Return [x, y] of the center of cell containing provided text 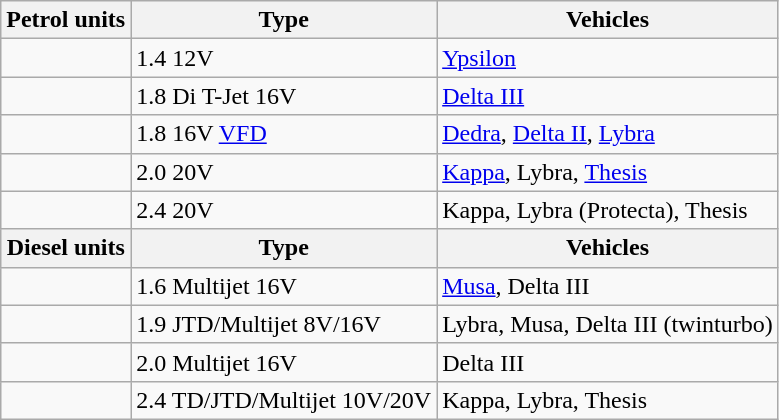
2.0 Multijet 16V [284, 362]
2.4 TD/JTD/Multijet 10V/20V [284, 400]
2.4 20V [284, 210]
1.8 Di T-Jet 16V [284, 96]
Diesel units [66, 248]
1.9 JTD/Multijet 8V/16V [284, 324]
2.0 20V [284, 172]
Dedra, Delta II, Lybra [608, 134]
Ypsilon [608, 58]
Lybra, Musa, Delta III (twinturbo) [608, 324]
Petrol units [66, 20]
Kappa, Lybra (Protecta), Thesis [608, 210]
1.8 16V VFD [284, 134]
1.6 Multijet 16V [284, 286]
Musa, Delta III [608, 286]
1.4 12V [284, 58]
